For the text-containing cell, return its midpoint in (X, Y) coordinate format. 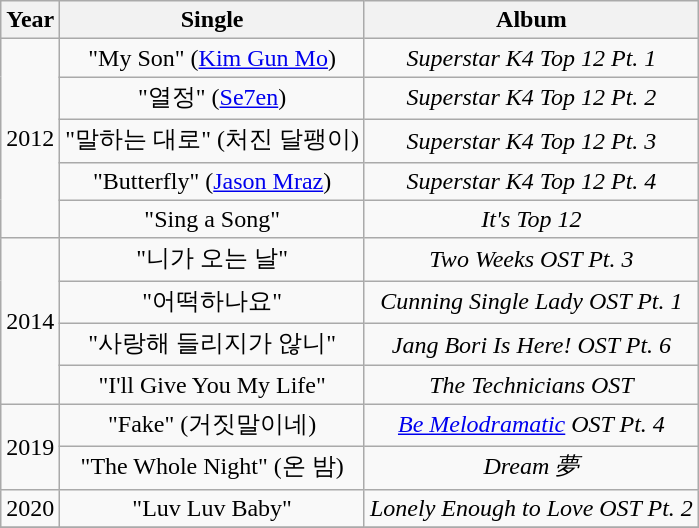
"말하는 대로" (처진 달팽이) (212, 140)
"사랑해 들리지가 않니" (212, 344)
It's Top 12 (531, 219)
"The Whole Night" (온 밤) (212, 468)
Year (30, 20)
2019 (30, 446)
Superstar K4 Top 12 Pt. 4 (531, 181)
The Technicians OST (531, 385)
"니가 오는 날" (212, 260)
"어떡하나요" (212, 302)
"Sing a Song" (212, 219)
Dream 夢 (531, 468)
2014 (30, 321)
Cunning Single Lady OST Pt. 1 (531, 302)
Two Weeks OST Pt. 3 (531, 260)
"Luv Luv Baby" (212, 508)
Be Melodramatic OST Pt. 4 (531, 426)
"Butterfly" (Jason Mraz) (212, 181)
"Fake" (거짓말이네) (212, 426)
"열정" (Se7en) (212, 98)
Superstar K4 Top 12 Pt. 3 (531, 140)
Album (531, 20)
Jang Bori Is Here! OST Pt. 6 (531, 344)
Lonely Enough to Love OST Pt. 2 (531, 508)
2020 (30, 508)
"I'll Give You My Life" (212, 385)
Single (212, 20)
Superstar K4 Top 12 Pt. 1 (531, 58)
Superstar K4 Top 12 Pt. 2 (531, 98)
2012 (30, 138)
"My Son" (Kim Gun Mo) (212, 58)
